Provide the [x, y] coordinate of the cell's center where the given text is located.  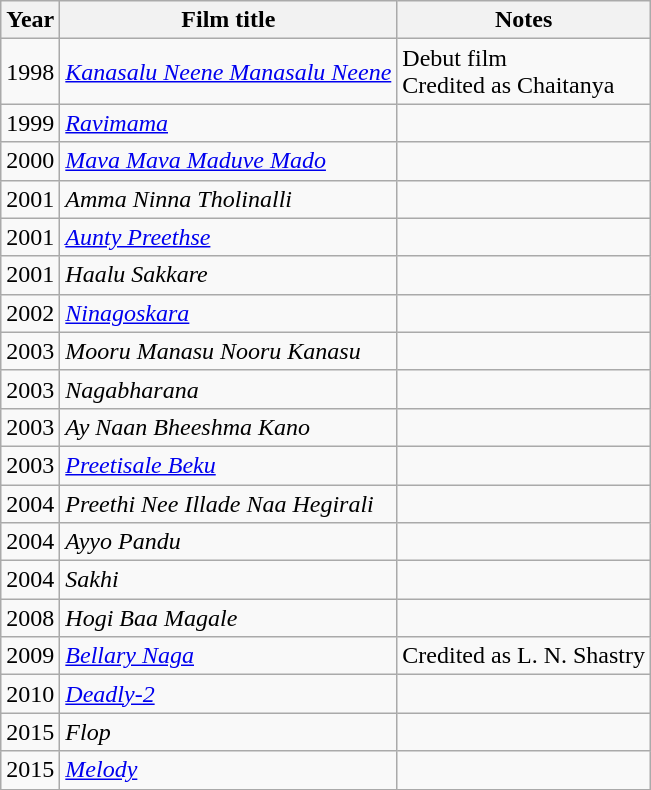
Haalu Sakkare [228, 275]
Flop [228, 732]
Amma Ninna Tholinalli [228, 199]
Ay Naan Bheeshma Kano [228, 427]
Ninagoskara [228, 313]
Bellary Naga [228, 656]
Preetisale Beku [228, 465]
2008 [30, 618]
Preethi Nee Illade Naa Hegirali [228, 503]
Melody [228, 770]
2009 [30, 656]
Mava Mava Maduve Mado [228, 161]
Sakhi [228, 580]
Kanasalu Neene Manasalu Neene [228, 72]
Deadly-2 [228, 694]
Mooru Manasu Nooru Kanasu [228, 351]
Credited as L. N. Shastry [524, 656]
Year [30, 20]
Ayyo Pandu [228, 542]
1998 [30, 72]
Nagabharana [228, 389]
2010 [30, 694]
Aunty Preethse [228, 237]
2000 [30, 161]
Hogi Baa Magale [228, 618]
Ravimama [228, 123]
2002 [30, 313]
Debut film Credited as Chaitanya [524, 72]
Film title [228, 20]
Notes [524, 20]
1999 [30, 123]
